Pinpoint the cell where the given text exists, returning its [X, Y] midpoint coordinate. 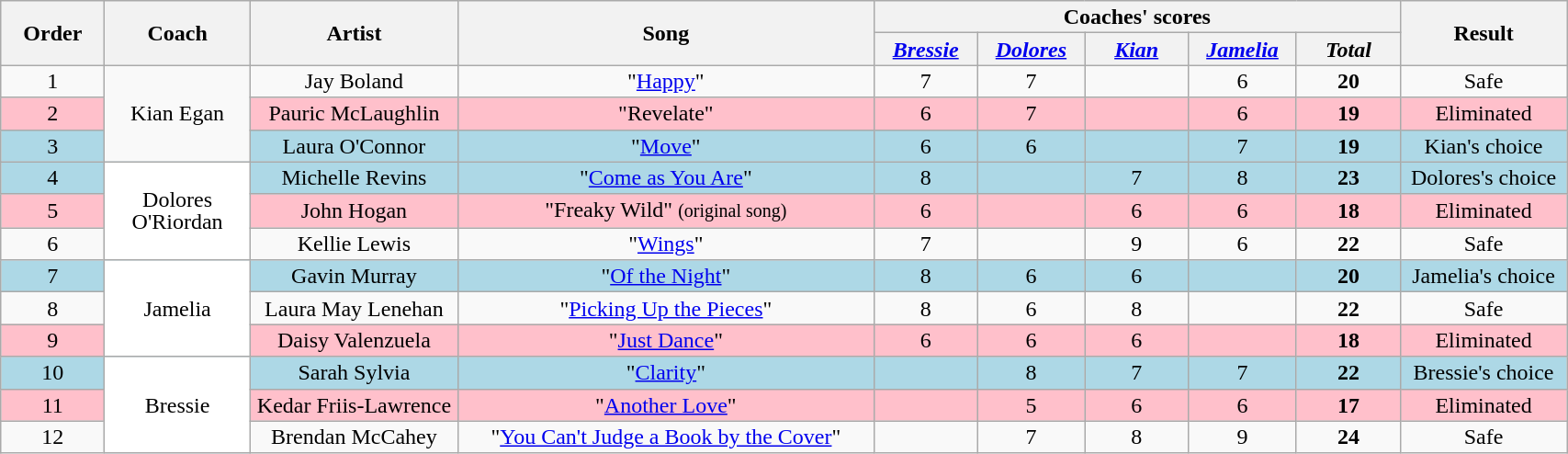
Bressie's choice [1483, 373]
Kellie Lewis [354, 244]
"Clarity" [667, 373]
"Wings" [667, 244]
4 [53, 178]
11 [53, 404]
"Just Dance" [667, 340]
Laura O'Connor [354, 145]
Order [53, 33]
24 [1348, 437]
Brendan McCahey [354, 437]
Dolores [1031, 50]
"Revelate" [667, 114]
12 [53, 437]
10 [53, 373]
"Move" [667, 145]
Artist [354, 33]
17 [1348, 404]
Dolores's choice [1483, 178]
Total [1348, 50]
"Of the Night" [667, 276]
Pauric McLaughlin [354, 114]
Coaches' scores [1137, 17]
"Another Love" [667, 404]
"Picking Up the Pieces" [667, 309]
"You Can't Judge a Book by the Cover" [667, 437]
Dolores O'Riordan [177, 211]
John Hogan [354, 211]
3 [53, 145]
Song [667, 33]
Michelle Revins [354, 178]
Kian Egan [177, 114]
Daisy Valenzuela [354, 340]
Jay Boland [354, 81]
"Come as You Are" [667, 178]
23 [1348, 178]
Gavin Murray [354, 276]
1 [53, 81]
"Freaky Wild" (original song) [667, 211]
Kian's choice [1483, 145]
Sarah Sylvia [354, 373]
Jamelia's choice [1483, 276]
Kedar Friis-Lawrence [354, 404]
Kian [1137, 50]
"Happy" [667, 81]
2 [53, 114]
Laura May Lenehan [354, 309]
Result [1483, 33]
Coach [177, 33]
